Find where the given text appears and provide that cell's center as [x, y] coordinate. 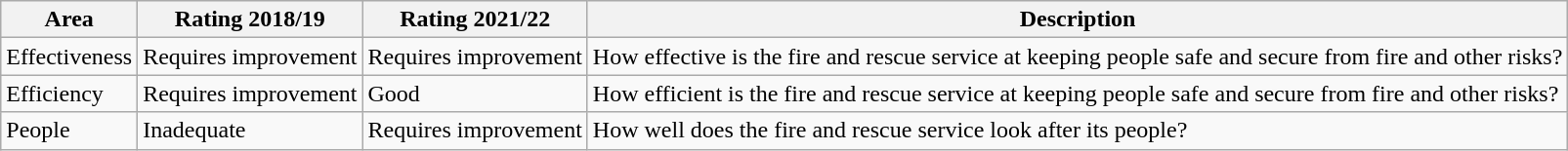
People [69, 131]
How effective is the fire and rescue service at keeping people safe and secure from fire and other risks? [1078, 57]
Effectiveness [69, 57]
Rating 2018/19 [250, 19]
Description [1078, 19]
Good [475, 94]
How efficient is the fire and rescue service at keeping people safe and secure from fire and other risks? [1078, 94]
How well does the fire and rescue service look after its people? [1078, 131]
Inadequate [250, 131]
Area [69, 19]
Efficiency [69, 94]
Rating 2021/22 [475, 19]
